Detect which cell encompasses the target text, then output its [X, Y] center coordinate. 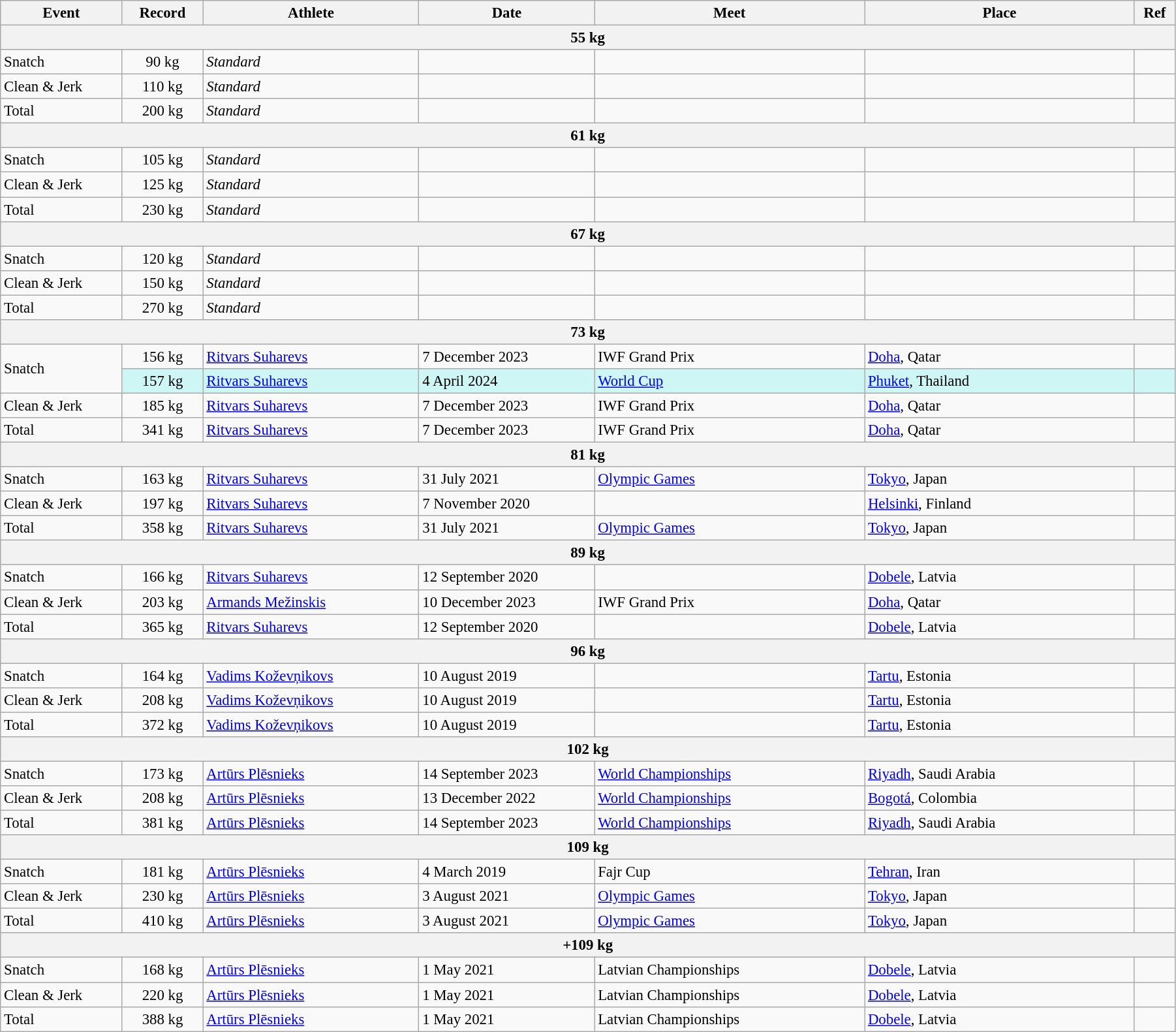
110 kg [162, 87]
410 kg [162, 921]
156 kg [162, 356]
Tehran, Iran [1000, 872]
90 kg [162, 62]
388 kg [162, 1019]
13 December 2022 [506, 798]
120 kg [162, 258]
164 kg [162, 676]
Place [1000, 13]
10 December 2023 [506, 602]
105 kg [162, 160]
Date [506, 13]
166 kg [162, 578]
7 November 2020 [506, 504]
73 kg [588, 332]
Ref [1154, 13]
+109 kg [588, 946]
220 kg [162, 995]
4 March 2019 [506, 872]
Event [61, 13]
Meet [730, 13]
125 kg [162, 185]
358 kg [162, 528]
381 kg [162, 823]
96 kg [588, 651]
163 kg [162, 479]
173 kg [162, 774]
197 kg [162, 504]
Helsinki, Finland [1000, 504]
Fajr Cup [730, 872]
Phuket, Thailand [1000, 381]
81 kg [588, 455]
203 kg [162, 602]
185 kg [162, 405]
102 kg [588, 749]
89 kg [588, 553]
Record [162, 13]
4 April 2024 [506, 381]
109 kg [588, 847]
341 kg [162, 430]
61 kg [588, 136]
150 kg [162, 283]
181 kg [162, 872]
270 kg [162, 307]
157 kg [162, 381]
365 kg [162, 627]
200 kg [162, 111]
168 kg [162, 970]
372 kg [162, 725]
Armands Mežinskis [311, 602]
55 kg [588, 38]
World Cup [730, 381]
Bogotá, Colombia [1000, 798]
67 kg [588, 234]
Athlete [311, 13]
